Identify which cell holds the provided text, then report its (x, y) central coordinate. 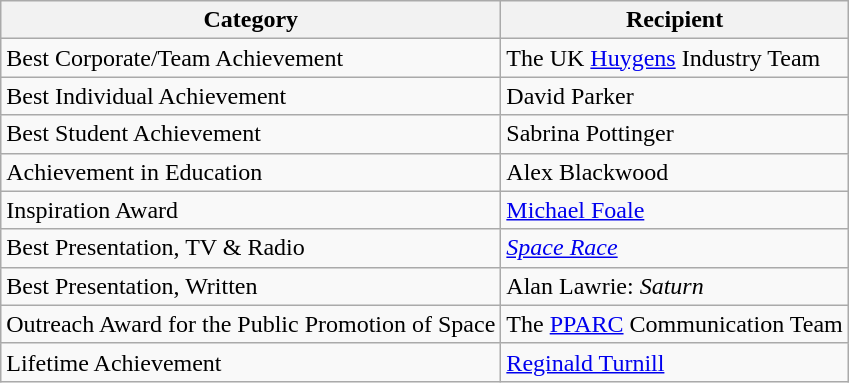
Best Student Achievement (251, 134)
Alan Lawrie: Saturn (674, 286)
Lifetime Achievement (251, 362)
Sabrina Pottinger (674, 134)
Best Presentation, Written (251, 286)
Alex Blackwood (674, 172)
David Parker (674, 96)
Best Individual Achievement (251, 96)
Achievement in Education (251, 172)
Michael Foale (674, 210)
The PPARC Communication Team (674, 324)
Inspiration Award (251, 210)
Category (251, 20)
The UK Huygens Industry Team (674, 58)
Space Race (674, 248)
Outreach Award for the Public Promotion of Space (251, 324)
Recipient (674, 20)
Best Presentation, TV & Radio (251, 248)
Reginald Turnill (674, 362)
Best Corporate/Team Achievement (251, 58)
